Identify which cell holds the provided text, then report its (X, Y) central coordinate. 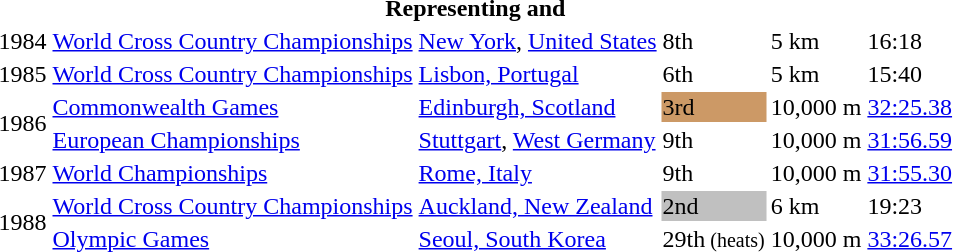
Edinburgh, Scotland (538, 107)
Lisbon, Portugal (538, 74)
European Championships (232, 140)
Auckland, New Zealand (538, 206)
6th (714, 74)
Rome, Italy (538, 173)
2nd (714, 206)
Commonwealth Games (232, 107)
Stuttgart, West Germany (538, 140)
6 km (816, 206)
8th (714, 41)
New York, United States (538, 41)
3rd (714, 107)
World Championships (232, 173)
